Return the (x, y) coordinate for the center point of the cell that contains the specified text.  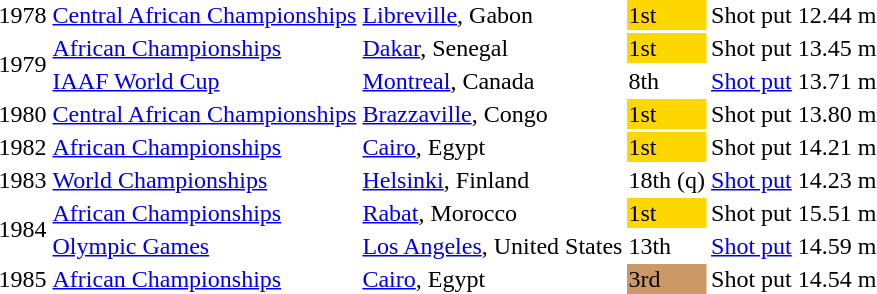
Olympic Games (204, 246)
13th (667, 246)
8th (667, 81)
Helsinki, Finland (492, 180)
IAAF World Cup (204, 81)
Los Angeles, United States (492, 246)
18th (q) (667, 180)
Brazzaville, Congo (492, 114)
Rabat, Morocco (492, 213)
3rd (667, 279)
Montreal, Canada (492, 81)
Dakar, Senegal (492, 48)
Libreville, Gabon (492, 15)
World Championships (204, 180)
